Locate the cell with the specified text and output its (x, y) center coordinate. 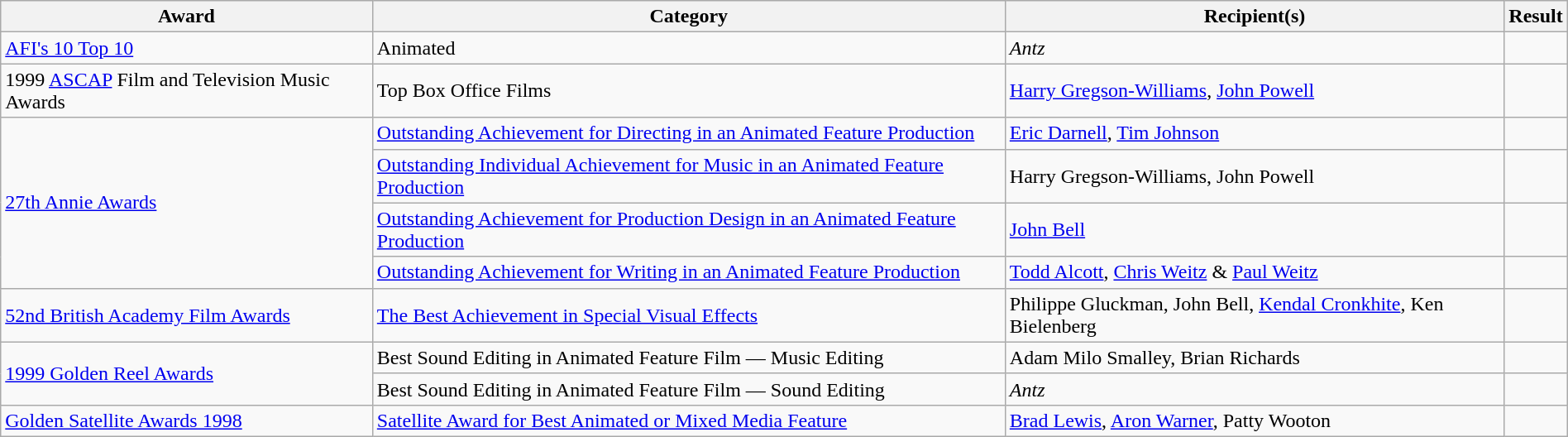
1999 Golden Reel Awards (187, 373)
Best Sound Editing in Animated Feature Film — Sound Editing (688, 389)
Outstanding Achievement for Writing in an Animated Feature Production (688, 272)
John Bell (1255, 230)
Outstanding Individual Achievement for Music in an Animated Feature Production (688, 175)
Adam Milo Smalley, Brian Richards (1255, 358)
Philippe Gluckman, John Bell, Kendal Cronkhite, Ken Bielenberg (1255, 315)
Animated (688, 48)
52nd British Academy Film Awards (187, 315)
Category (688, 17)
Award (187, 17)
Outstanding Achievement for Directing in an Animated Feature Production (688, 133)
27th Annie Awards (187, 203)
1999 ASCAP Film and Television Music Awards (187, 91)
Satellite Award for Best Animated or Mixed Media Feature (688, 420)
Golden Satellite Awards 1998 (187, 420)
Best Sound Editing in Animated Feature Film — Music Editing (688, 358)
Top Box Office Films (688, 91)
Result (1536, 17)
Brad Lewis, Aron Warner, Patty Wooton (1255, 420)
AFI's 10 Top 10 (187, 48)
Outstanding Achievement for Production Design in an Animated Feature Production (688, 230)
Todd Alcott, Chris Weitz & Paul Weitz (1255, 272)
The Best Achievement in Special Visual Effects (688, 315)
Recipient(s) (1255, 17)
Eric Darnell, Tim Johnson (1255, 133)
